Capture the cell that displays the provided text and extract its [X, Y] central coordinate. 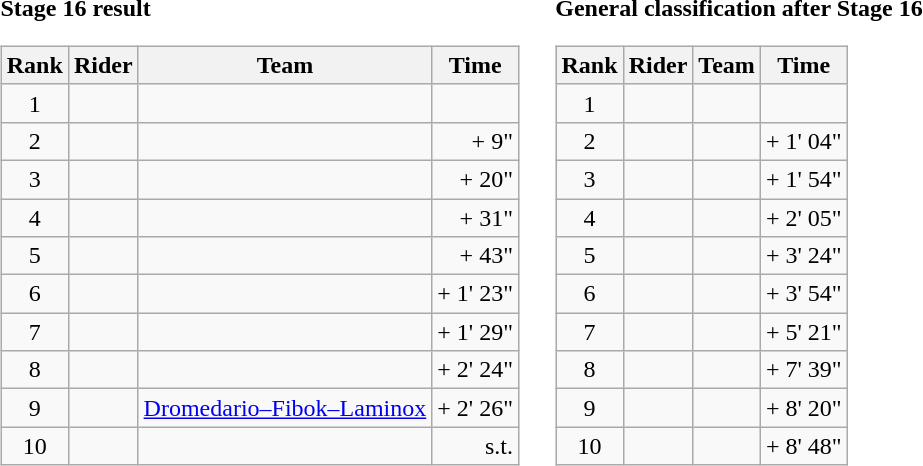
+ 9" [476, 141]
+ 5' 21" [804, 332]
+ 31" [476, 217]
+ 3' 24" [804, 256]
+ 2' 24" [476, 370]
s.t. [476, 446]
+ 1' 23" [476, 294]
+ 20" [476, 179]
+ 3' 54" [804, 294]
Dromedario–Fibok–Laminox [285, 408]
+ 8' 20" [804, 408]
+ 8' 48" [804, 446]
+ 2' 05" [804, 217]
+ 1' 54" [804, 179]
+ 2' 26" [476, 408]
+ 43" [476, 256]
+ 7' 39" [804, 370]
+ 1' 29" [476, 332]
+ 1' 04" [804, 141]
